Output the (X, Y) coordinate of the center of the cell containing the given text.  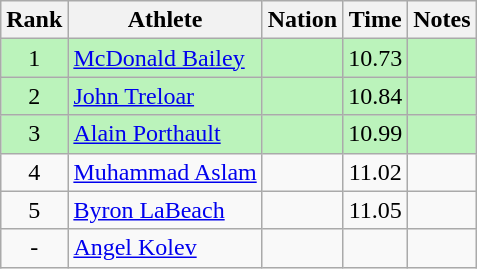
1 (34, 58)
10.73 (376, 58)
Nation (302, 20)
Alain Porthault (165, 134)
John Treloar (165, 96)
5 (34, 210)
11.02 (376, 172)
McDonald Bailey (165, 58)
Time (376, 20)
2 (34, 96)
3 (34, 134)
- (34, 248)
Rank (34, 20)
Byron LaBeach (165, 210)
Notes (442, 20)
Angel Kolev (165, 248)
Athlete (165, 20)
11.05 (376, 210)
Muhammad Aslam (165, 172)
10.84 (376, 96)
10.99 (376, 134)
4 (34, 172)
